Search for the cell housing the specified text and yield its [X, Y] center coordinate. 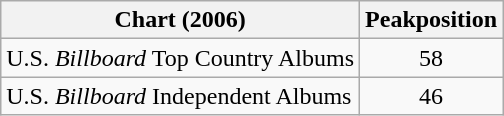
U.S. Billboard Independent Albums [180, 96]
46 [432, 96]
U.S. Billboard Top Country Albums [180, 58]
58 [432, 58]
Chart (2006) [180, 20]
Peakposition [432, 20]
